Return the [X, Y] coordinate for the center point of the cell that contains the specified text.  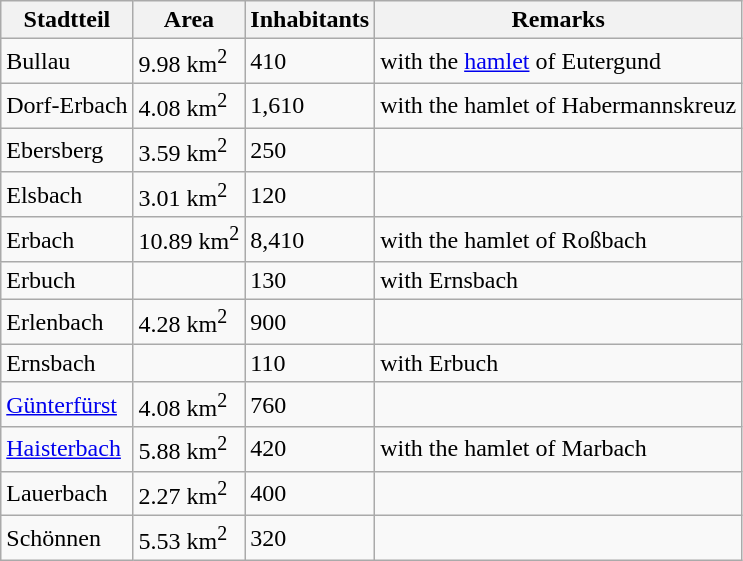
8,410 [310, 240]
3.59 km2 [189, 150]
3.01 km2 [189, 194]
with Erbuch [558, 363]
9.98 km2 [189, 62]
250 [310, 150]
Bullau [67, 62]
Erbuch [67, 281]
120 [310, 194]
400 [310, 494]
with the hamlet of Eutergund [558, 62]
410 [310, 62]
320 [310, 538]
Erbach [67, 240]
Haisterbach [67, 450]
2.27 km2 [189, 494]
with the hamlet of Habermannskreuz [558, 106]
110 [310, 363]
420 [310, 450]
130 [310, 281]
1,610 [310, 106]
Area [189, 20]
Günterfürst [67, 404]
5.53 km2 [189, 538]
Ernsbach [67, 363]
with the hamlet of Marbach [558, 450]
with Ernsbach [558, 281]
4.28 km2 [189, 322]
Inhabitants [310, 20]
10.89 km2 [189, 240]
760 [310, 404]
Ebersberg [67, 150]
Lauerbach [67, 494]
900 [310, 322]
Elsbach [67, 194]
Remarks [558, 20]
Schönnen [67, 538]
Dorf-Erbach [67, 106]
Erlenbach [67, 322]
5.88 km2 [189, 450]
Stadtteil [67, 20]
with the hamlet of Roßbach [558, 240]
